Return the (x, y) coordinate for the center point of the cell that contains the specified text.  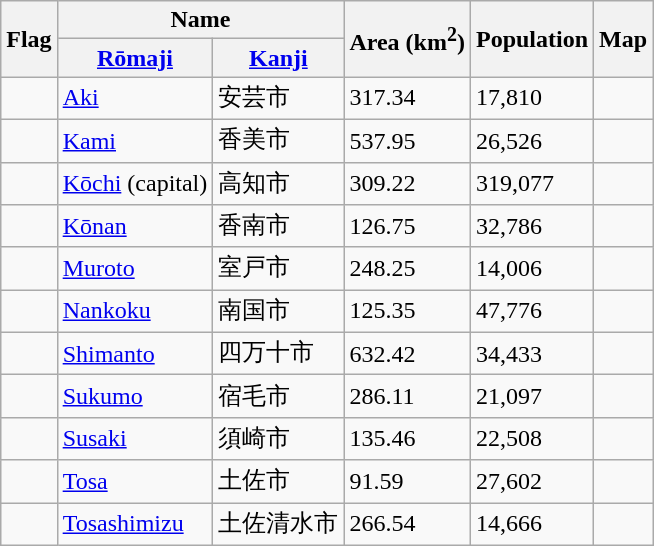
26,526 (532, 140)
室戸市 (278, 268)
537.95 (408, 140)
四万十市 (278, 354)
南国市 (278, 312)
香美市 (278, 140)
Tosashimizu (135, 524)
47,776 (532, 312)
34,433 (532, 354)
22,508 (532, 438)
Nankoku (135, 312)
Kōnan (135, 226)
Kami (135, 140)
香南市 (278, 226)
32,786 (532, 226)
319,077 (532, 184)
14,006 (532, 268)
Tosa (135, 482)
Kōchi (capital) (135, 184)
125.35 (408, 312)
266.54 (408, 524)
27,602 (532, 482)
309.22 (408, 184)
土佐清水市 (278, 524)
632.42 (408, 354)
Area (km2) (408, 39)
248.25 (408, 268)
Map (624, 39)
126.75 (408, 226)
Muroto (135, 268)
須崎市 (278, 438)
高知市 (278, 184)
宿毛市 (278, 396)
安芸市 (278, 98)
Population (532, 39)
17,810 (532, 98)
Kanji (278, 58)
Shimanto (135, 354)
Aki (135, 98)
Susaki (135, 438)
21,097 (532, 396)
135.46 (408, 438)
91.59 (408, 482)
14,666 (532, 524)
Rōmaji (135, 58)
Name (200, 20)
Sukumo (135, 396)
286.11 (408, 396)
317.34 (408, 98)
Flag (29, 39)
土佐市 (278, 482)
